Detect which cell encompasses the target text, then output its (X, Y) center coordinate. 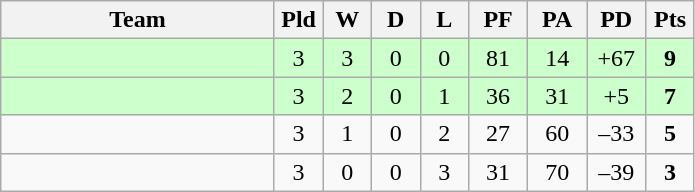
–33 (616, 134)
L (444, 20)
PF (498, 20)
81 (498, 58)
14 (558, 58)
60 (558, 134)
Team (138, 20)
Pts (670, 20)
7 (670, 96)
W (348, 20)
D (396, 20)
PA (558, 20)
+67 (616, 58)
–39 (616, 172)
+5 (616, 96)
70 (558, 172)
36 (498, 96)
Pld (298, 20)
27 (498, 134)
9 (670, 58)
5 (670, 134)
PD (616, 20)
